Determine the (x, y) coordinate at the center of the cell enclosing the given text.  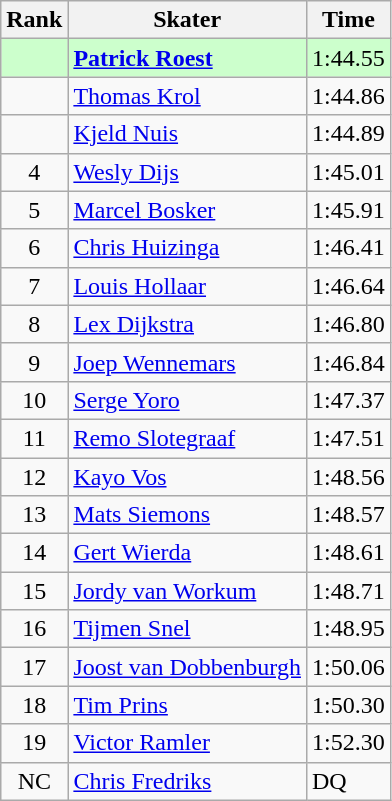
Jordy van Workum (188, 591)
19 (34, 743)
1:46.84 (348, 362)
5 (34, 210)
Tijmen Snel (188, 629)
1:48.56 (348, 477)
1:46.80 (348, 324)
7 (34, 286)
1:48.57 (348, 515)
17 (34, 667)
Victor Ramler (188, 743)
1:46.64 (348, 286)
Tim Prins (188, 705)
1:48.61 (348, 553)
1:44.86 (348, 96)
Serge Yoro (188, 400)
Thomas Krol (188, 96)
Wesly Dijs (188, 172)
Gert Wierda (188, 553)
Lex Dijkstra (188, 324)
1:44.55 (348, 58)
8 (34, 324)
DQ (348, 781)
1:47.37 (348, 400)
Marcel Bosker (188, 210)
Patrick Roest (188, 58)
Rank (34, 20)
18 (34, 705)
Chris Fredriks (188, 781)
11 (34, 438)
Remo Slotegraaf (188, 438)
Time (348, 20)
Kayo Vos (188, 477)
Joost van Dobbenburgh (188, 667)
Kjeld Nuis (188, 134)
Louis Hollaar (188, 286)
9 (34, 362)
16 (34, 629)
15 (34, 591)
1:46.41 (348, 248)
Skater (188, 20)
13 (34, 515)
1:50.30 (348, 705)
4 (34, 172)
NC (34, 781)
12 (34, 477)
1:50.06 (348, 667)
14 (34, 553)
1:47.51 (348, 438)
1:45.91 (348, 210)
Chris Huizinga (188, 248)
6 (34, 248)
1:48.95 (348, 629)
1:48.71 (348, 591)
10 (34, 400)
1:44.89 (348, 134)
Mats Siemons (188, 515)
1:52.30 (348, 743)
Joep Wennemars (188, 362)
1:45.01 (348, 172)
